Search for the cell housing the specified text and yield its (X, Y) center coordinate. 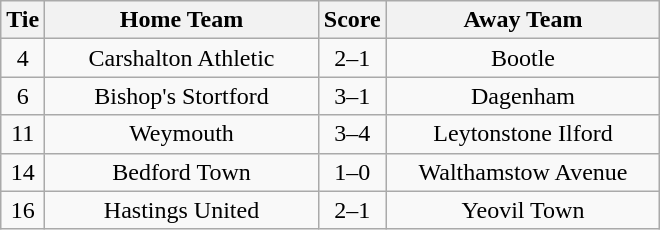
16 (23, 210)
14 (23, 172)
Walthamstow Avenue (523, 172)
Home Team (182, 20)
Tie (23, 20)
Hastings United (182, 210)
11 (23, 134)
Score (352, 20)
Bootle (523, 58)
3–1 (352, 96)
Yeovil Town (523, 210)
Bishop's Stortford (182, 96)
Dagenham (523, 96)
4 (23, 58)
1–0 (352, 172)
Carshalton Athletic (182, 58)
3–4 (352, 134)
Away Team (523, 20)
Weymouth (182, 134)
6 (23, 96)
Bedford Town (182, 172)
Leytonstone Ilford (523, 134)
